From the cell containing the given text, extract its center point as [x, y] coordinate. 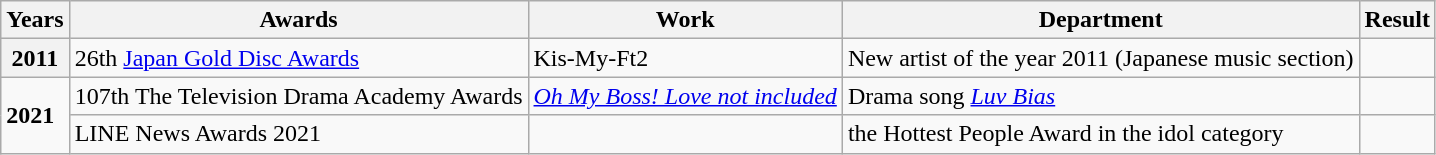
Kis-My-Ft2 [685, 58]
2011 [35, 58]
2021 [35, 115]
Drama song Luv Bias [1100, 96]
Result [1397, 20]
107th The Television Drama Academy Awards [298, 96]
Awards [298, 20]
the Hottest People Award in the idol category [1100, 134]
Years [35, 20]
New artist of the year 2011 (Japanese music section) [1100, 58]
Work [685, 20]
Department [1100, 20]
Oh My Boss! Love not included [685, 96]
26th Japan Gold Disc Awards [298, 58]
LINE News Awards 2021 [298, 134]
